Return (X, Y) of the center of cell containing provided text 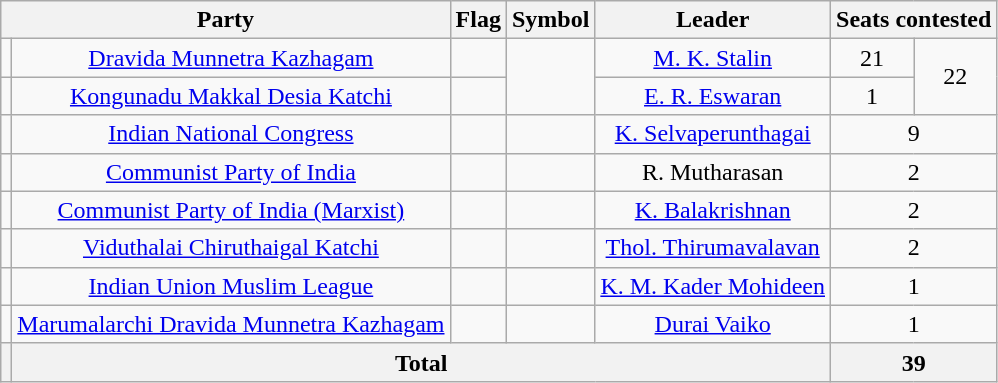
Flag (478, 20)
K. M. Kader Mohideen (713, 286)
9 (914, 134)
Communist Party of India (Marxist) (231, 210)
21 (872, 58)
Communist Party of India (231, 172)
Party (226, 20)
Seats contested (914, 20)
Total (422, 362)
M. K. Stalin (713, 58)
K. Balakrishnan (713, 210)
39 (914, 362)
Marumalarchi Dravida Munnetra Kazhagam (231, 324)
R. Mutharasan (713, 172)
Dravida Munnetra Kazhagam (231, 58)
Thol. Thirumavalavan (713, 248)
22 (956, 77)
Indian Union Muslim League (231, 286)
K. Selvaperunthagai (713, 134)
Symbol (550, 20)
Viduthalai Chiruthaigal Katchi (231, 248)
Kongunadu Makkal Desia Katchi (231, 96)
Indian National Congress (231, 134)
E. R. Eswaran (713, 96)
Durai Vaiko (713, 324)
Leader (713, 20)
